Locate the cell with the specified text and output its [x, y] center coordinate. 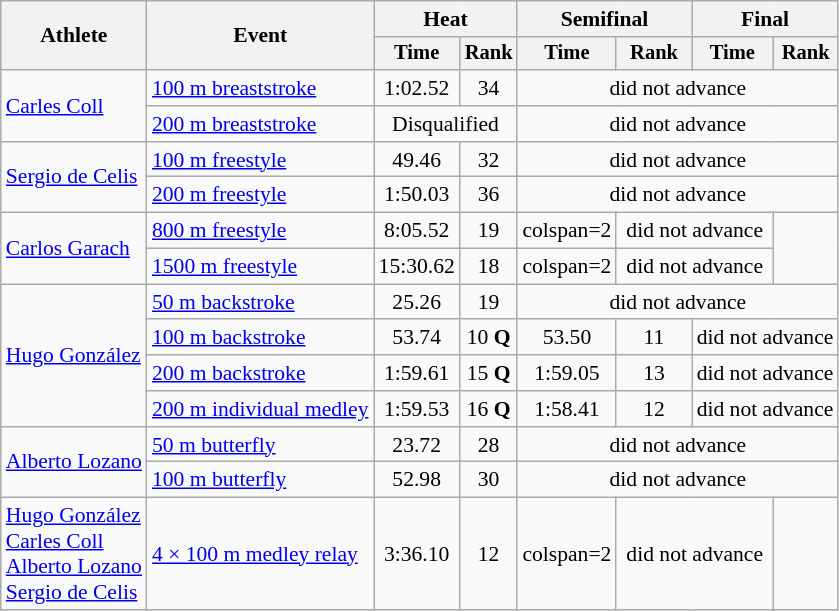
11 [654, 338]
Hugo GonzálezCarles Coll Alberto Lozano Sergio de Celis [74, 554]
Semifinal [604, 19]
Event [260, 36]
23.72 [417, 445]
10 Q [489, 338]
Athlete [74, 36]
4 × 100 m medley relay [260, 554]
13 [654, 373]
100 m breaststroke [260, 88]
32 [489, 160]
1:59.61 [417, 373]
53.74 [417, 338]
200 m individual medley [260, 409]
200 m freestyle [260, 195]
8:05.52 [417, 231]
50 m butterfly [260, 445]
50 m backstroke [260, 302]
18 [489, 267]
1:59.53 [417, 409]
15 Q [489, 373]
52.98 [417, 480]
Hugo González [74, 355]
3:36.10 [417, 554]
100 m freestyle [260, 160]
1:50.03 [417, 195]
28 [489, 445]
16 Q [489, 409]
1:59.05 [566, 373]
1:02.52 [417, 88]
800 m freestyle [260, 231]
1:58.41 [566, 409]
Alberto Lozano [74, 462]
1500 m freestyle [260, 267]
Carles Coll [74, 106]
25.26 [417, 302]
Sergio de Celis [74, 178]
100 m backstroke [260, 338]
100 m butterfly [260, 480]
30 [489, 480]
Final [766, 19]
Heat [446, 19]
15:30.62 [417, 267]
200 m breaststroke [260, 124]
36 [489, 195]
Carlos Garach [74, 248]
34 [489, 88]
200 m backstroke [260, 373]
49.46 [417, 160]
Disqualified [446, 124]
53.50 [566, 338]
